Return (x, y) of the center of cell containing provided text 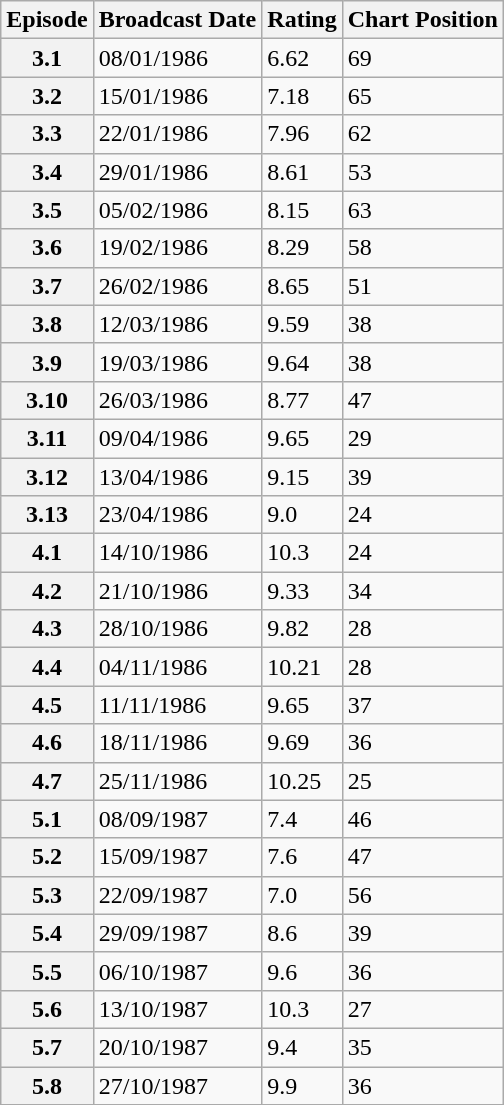
12/03/1986 (178, 324)
51 (422, 286)
22/09/1987 (178, 895)
9.4 (302, 1047)
4.1 (47, 553)
8.77 (302, 400)
4.3 (47, 629)
8.15 (302, 210)
18/11/1986 (178, 743)
7.6 (302, 857)
23/04/1986 (178, 515)
26/03/1986 (178, 400)
29 (422, 438)
14/10/1986 (178, 553)
9.0 (302, 515)
5.4 (47, 933)
Chart Position (422, 20)
34 (422, 591)
09/04/1986 (178, 438)
15/01/1986 (178, 96)
9.9 (302, 1085)
4.6 (47, 743)
7.4 (302, 819)
4.4 (47, 667)
Broadcast Date (178, 20)
20/10/1987 (178, 1047)
3.13 (47, 515)
8.6 (302, 933)
19/03/1986 (178, 362)
06/10/1987 (178, 971)
21/10/1986 (178, 591)
63 (422, 210)
3.11 (47, 438)
26/02/1986 (178, 286)
37 (422, 705)
8.29 (302, 248)
9.33 (302, 591)
25/11/1986 (178, 781)
6.62 (302, 58)
5.3 (47, 895)
22/01/1986 (178, 134)
9.15 (302, 477)
5.5 (47, 971)
5.8 (47, 1085)
27 (422, 1009)
Rating (302, 20)
5.6 (47, 1009)
Episode (47, 20)
15/09/1987 (178, 857)
10.21 (302, 667)
5.7 (47, 1047)
35 (422, 1047)
3.8 (47, 324)
3.2 (47, 96)
3.12 (47, 477)
4.7 (47, 781)
9.64 (302, 362)
3.9 (47, 362)
7.96 (302, 134)
08/09/1987 (178, 819)
56 (422, 895)
3.3 (47, 134)
04/11/1986 (178, 667)
3.6 (47, 248)
28/10/1986 (178, 629)
3.7 (47, 286)
3.10 (47, 400)
27/10/1987 (178, 1085)
3.4 (47, 172)
53 (422, 172)
10.25 (302, 781)
11/11/1986 (178, 705)
25 (422, 781)
29/09/1987 (178, 933)
9.69 (302, 743)
29/01/1986 (178, 172)
5.1 (47, 819)
9.59 (302, 324)
13/10/1987 (178, 1009)
4.2 (47, 591)
7.18 (302, 96)
9.6 (302, 971)
62 (422, 134)
46 (422, 819)
3.5 (47, 210)
19/02/1986 (178, 248)
58 (422, 248)
8.65 (302, 286)
05/02/1986 (178, 210)
8.61 (302, 172)
4.5 (47, 705)
9.82 (302, 629)
5.2 (47, 857)
69 (422, 58)
3.1 (47, 58)
7.0 (302, 895)
08/01/1986 (178, 58)
13/04/1986 (178, 477)
65 (422, 96)
